Locate the cell with the specified text and output its [x, y] center coordinate. 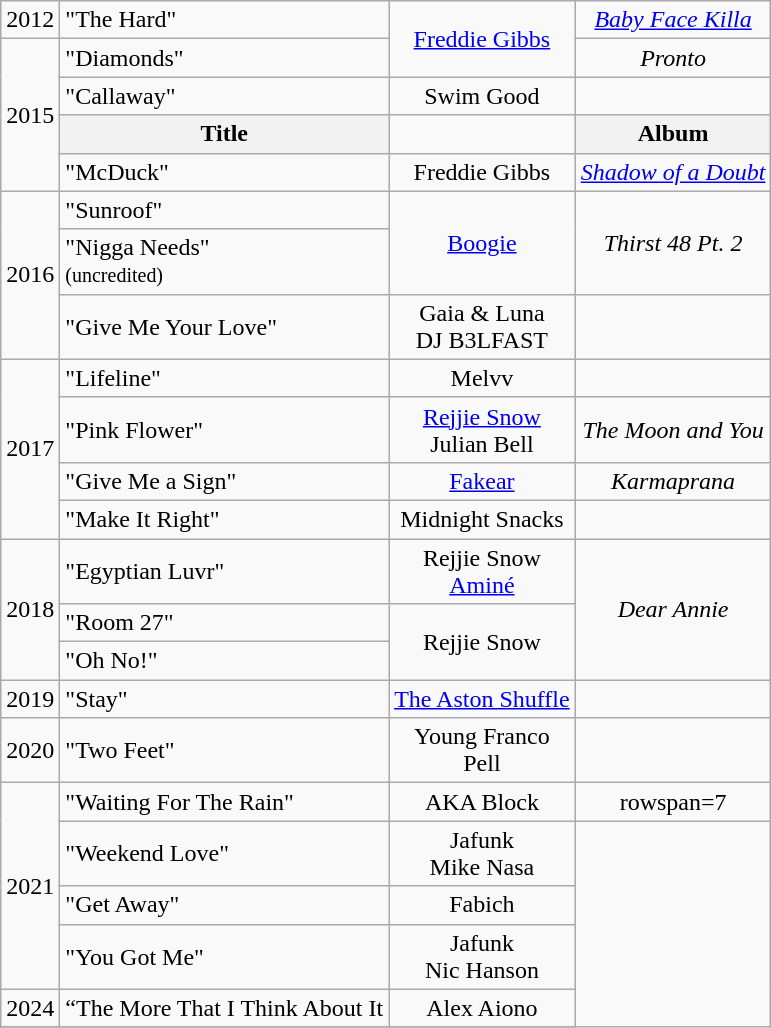
Boogie [482, 242]
"Room 27" [224, 623]
Karmaprana [673, 481]
Pronto [673, 58]
"Waiting For The Rain" [224, 802]
The Aston Shuffle [482, 699]
rowspan=7 [673, 802]
"Sunroof" [224, 210]
Gaia & Luna DJ B3LFAST [482, 326]
"Give Me a Sign" [224, 481]
Jafunk Mike Nasa [482, 854]
"Weekend Love" [224, 854]
"Egyptian Luvr" [224, 570]
2024 [30, 1008]
"McDuck" [224, 172]
Fakear [482, 481]
"Diamonds" [224, 58]
"Nigga Needs" (uncredited) [224, 262]
Dear Annie [673, 608]
Rejjie Snow [482, 642]
Melvv [482, 378]
"The Hard" [224, 20]
2016 [30, 275]
Album [673, 134]
Alex Aiono [482, 1008]
"Pink Flower" [224, 430]
"You Got Me" [224, 956]
2019 [30, 699]
Rejjie Snow Aminé [482, 570]
2015 [30, 115]
The Moon and You [673, 430]
"Callaway" [224, 96]
"Get Away" [224, 905]
Jafunk Nic Hanson [482, 956]
"Stay" [224, 699]
2021 [30, 886]
2018 [30, 608]
"Two Feet" [224, 750]
2020 [30, 750]
Rejjie Snow Julian Bell [482, 430]
Swim Good [482, 96]
Baby Face Killa [673, 20]
"Make It Right" [224, 519]
Title [224, 134]
Midnight Snacks [482, 519]
“The More That I Think About It [224, 1008]
2017 [30, 448]
Young Franco Pell [482, 750]
"Give Me Your Love" [224, 326]
"Oh No!" [224, 661]
"Lifeline" [224, 378]
Shadow of a Doubt [673, 172]
Thirst 48 Pt. 2 [673, 242]
AKA Block [482, 802]
Fabich [482, 905]
2012 [30, 20]
